Identify which cell holds the provided text, then report its (X, Y) central coordinate. 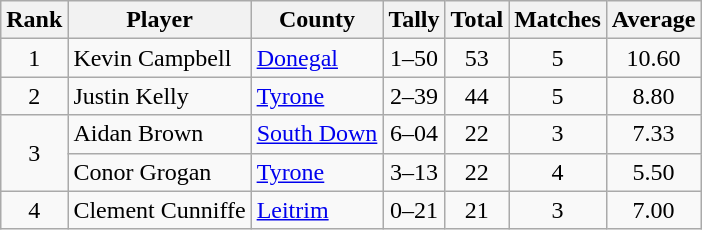
South Down (317, 134)
Aidan Brown (160, 134)
3–13 (414, 172)
Rank (34, 20)
1 (34, 58)
2 (34, 96)
7.00 (654, 210)
Conor Grogan (160, 172)
8.80 (654, 96)
Tally (414, 20)
Average (654, 20)
21 (477, 210)
0–21 (414, 210)
Leitrim (317, 210)
5.50 (654, 172)
Clement Cunniffe (160, 210)
44 (477, 96)
7.33 (654, 134)
Kevin Campbell (160, 58)
Total (477, 20)
Donegal (317, 58)
10.60 (654, 58)
53 (477, 58)
1–50 (414, 58)
2–39 (414, 96)
6–04 (414, 134)
County (317, 20)
Player (160, 20)
Matches (558, 20)
Justin Kelly (160, 96)
